Output the [X, Y] coordinate of the center of the cell containing the given text.  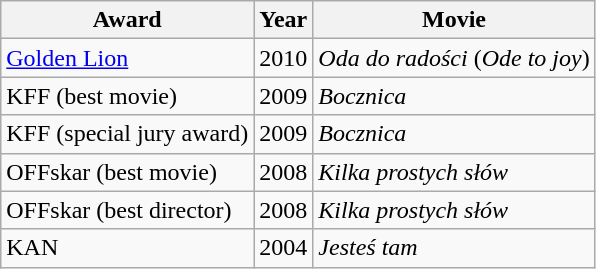
Jesteś tam [454, 248]
Oda do radości (Ode to joy) [454, 58]
OFFskar (best director) [128, 210]
2010 [284, 58]
OFFskar (best movie) [128, 172]
Golden Lion [128, 58]
KFF (best movie) [128, 96]
Year [284, 20]
KFF (special jury award) [128, 134]
KAN [128, 248]
Movie [454, 20]
2004 [284, 248]
Award [128, 20]
